Provide the [X, Y] coordinate of the cell's center where the given text is located.  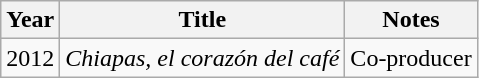
Year [30, 20]
2012 [30, 58]
Co-producer [411, 58]
Chiapas, el corazón del café [202, 58]
Title [202, 20]
Notes [411, 20]
